Extract the [X, Y] coordinate from the center of the cell holding the provided text.  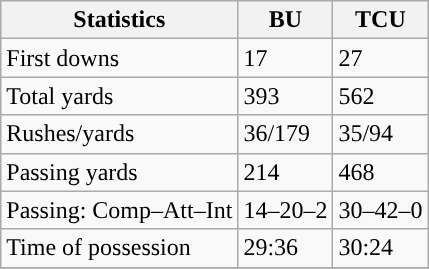
30:24 [380, 248]
214 [286, 172]
468 [380, 172]
Statistics [120, 20]
First downs [120, 58]
Rushes/yards [120, 134]
562 [380, 96]
393 [286, 96]
36/179 [286, 134]
Total yards [120, 96]
17 [286, 58]
BU [286, 20]
30–42–0 [380, 210]
29:36 [286, 248]
TCU [380, 20]
14–20–2 [286, 210]
Passing yards [120, 172]
27 [380, 58]
Passing: Comp–Att–Int [120, 210]
Time of possession [120, 248]
35/94 [380, 134]
